Find where the given text appears and provide that cell's center as (X, Y) coordinate. 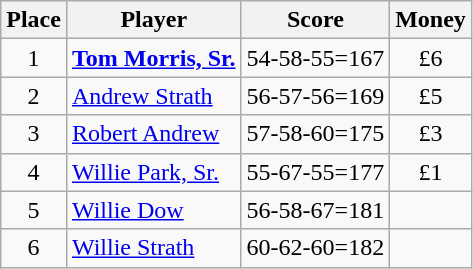
Willie Park, Sr. (154, 172)
Tom Morris, Sr. (154, 58)
£3 (431, 134)
Willie Dow (154, 210)
£5 (431, 96)
£1 (431, 172)
60-62-60=182 (316, 248)
Place (34, 20)
56-58-67=181 (316, 210)
56-57-56=169 (316, 96)
54-58-55=167 (316, 58)
3 (34, 134)
Player (154, 20)
6 (34, 248)
£6 (431, 58)
Money (431, 20)
Andrew Strath (154, 96)
4 (34, 172)
Willie Strath (154, 248)
2 (34, 96)
5 (34, 210)
Score (316, 20)
1 (34, 58)
57-58-60=175 (316, 134)
Robert Andrew (154, 134)
55-67-55=177 (316, 172)
